Return (X, Y) of the center of cell containing provided text 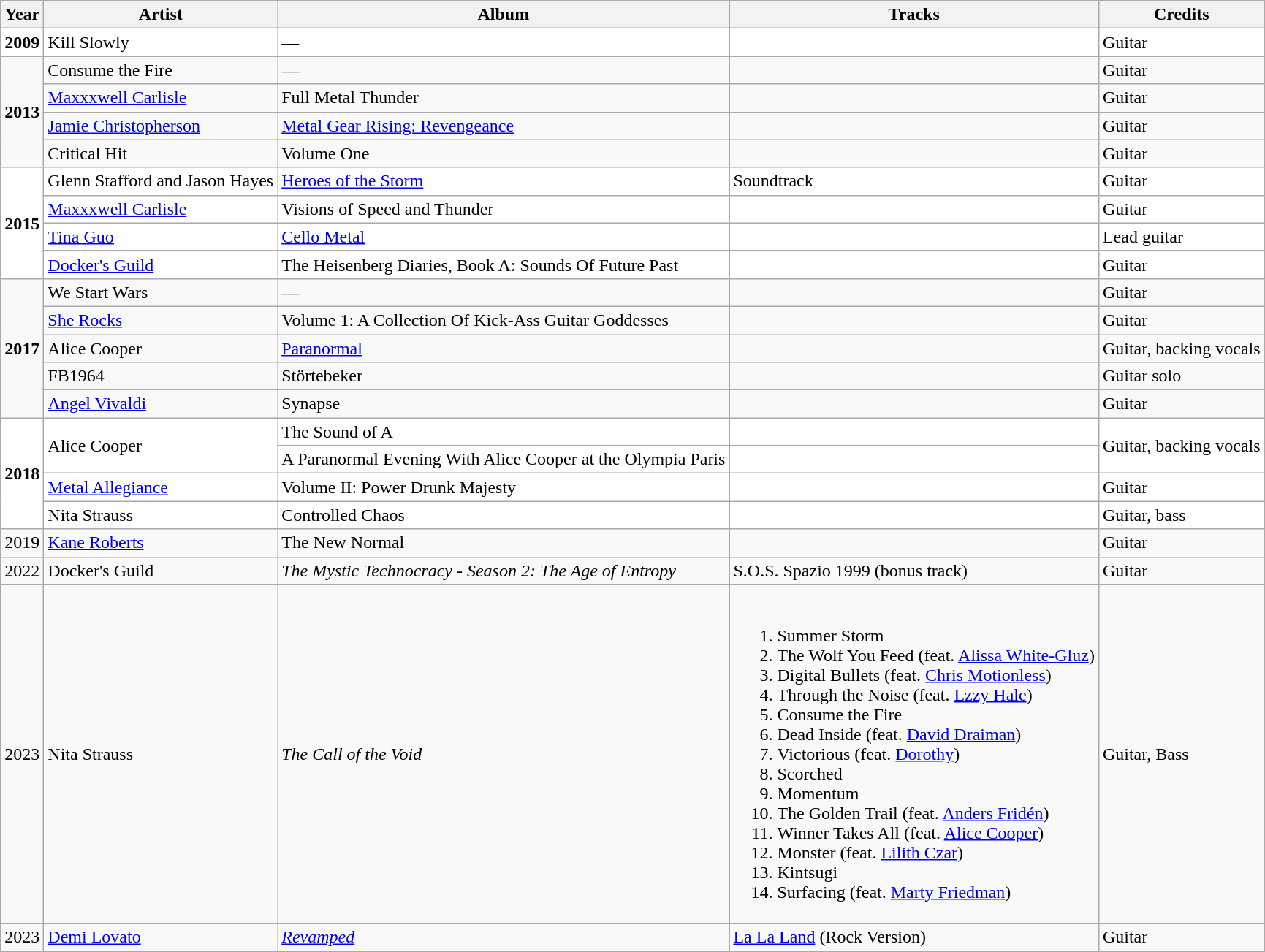
Year (22, 15)
Paranormal (504, 349)
The Heisenberg Diaries, Book A: Sounds Of Future Past (504, 264)
La La Land (Rock Version) (914, 937)
2018 (22, 473)
S.O.S. Spazio 1999 (bonus track) (914, 571)
Angel Vivaldi (161, 404)
Visions of Speed and Thunder (504, 209)
2015 (22, 223)
Tina Guo (161, 237)
Volume 1: A Collection Of Kick-Ass Guitar Goddesses (504, 320)
2022 (22, 571)
Artist (161, 15)
A Paranormal Evening With Alice Cooper at the Olympia Paris (504, 460)
Kane Roberts (161, 543)
Volume One (504, 153)
The Call of the Void (504, 754)
Guitar solo (1181, 376)
2017 (22, 348)
Album (504, 15)
Tracks (914, 15)
Kill Slowly (161, 42)
The New Normal (504, 543)
Guitar, bass (1181, 515)
Lead guitar (1181, 237)
Critical Hit (161, 153)
Guitar, Bass (1181, 754)
We Start Wars (161, 292)
Jamie Christopherson (161, 126)
Soundtrack (914, 181)
Synapse (504, 404)
Revamped (504, 937)
Metal Gear Rising: Revengeance (504, 126)
2009 (22, 42)
2013 (22, 112)
Volume II: Power Drunk Majesty (504, 487)
She Rocks (161, 320)
Glenn Stafford and Jason Hayes (161, 181)
Metal Allegiance (161, 487)
Consume the Fire (161, 70)
Heroes of the Storm (504, 181)
FB1964 (161, 376)
Demi Lovato (161, 937)
The Sound of A (504, 432)
Störtebeker (504, 376)
The Mystic Technocracy - Season 2: The Age of Entropy (504, 571)
Credits (1181, 15)
Full Metal Thunder (504, 98)
2019 (22, 543)
Controlled Chaos (504, 515)
Cello Metal (504, 237)
